Capture the cell that displays the provided text and extract its [X, Y] central coordinate. 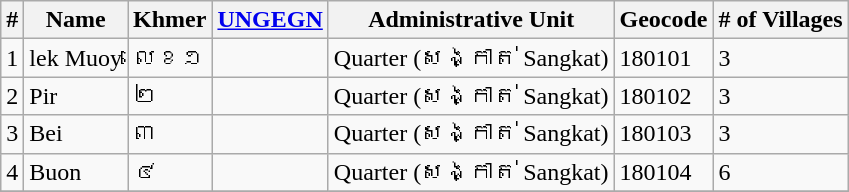
២ [170, 96]
UNGEGN [270, 20]
2 [12, 96]
៣ [170, 134]
Name [76, 20]
Geocode [664, 20]
Administrative Unit [471, 20]
180102 [664, 96]
1 [12, 58]
lek Muoy [76, 58]
Buon [76, 172]
លេខ១ [170, 58]
Bei [76, 134]
6 [780, 172]
Pir [76, 96]
# [12, 20]
180104 [664, 172]
180101 [664, 58]
180103 [664, 134]
4 [12, 172]
៤ [170, 172]
Khmer [170, 20]
# of Villages [780, 20]
